Identify which cell holds the provided text, then report its (X, Y) central coordinate. 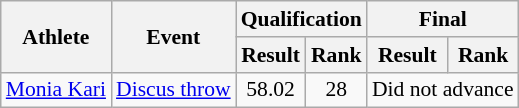
Athlete (56, 36)
28 (336, 90)
58.02 (271, 90)
Discus throw (174, 90)
Did not advance (443, 90)
Event (174, 36)
Final (443, 19)
Monia Kari (56, 90)
Qualification (302, 19)
